Find where the given text appears and provide that cell's center as [X, Y] coordinate. 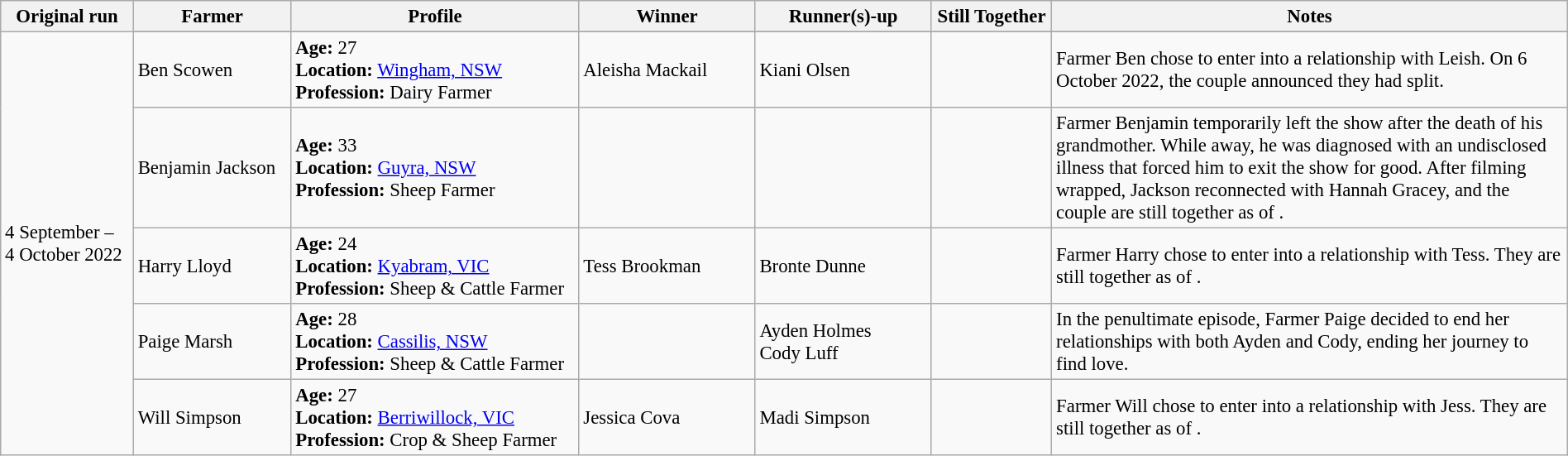
Paige Marsh [212, 342]
Bronte Dunne [844, 266]
Ben Scowen [212, 70]
Age: 27 Location: Wingham, NSW Profession: Dairy Farmer [435, 70]
Age: 28 Location: Cassilis, NSW Profession: Sheep & Cattle Farmer [435, 342]
Original run [68, 17]
Winner [667, 17]
Farmer Will chose to enter into a relationship with Jess. They are still together as of . [1310, 418]
Notes [1310, 17]
Aleisha Mackail [667, 70]
Tess Brookman [667, 266]
Still Together [992, 17]
Profile [435, 17]
4 September – 4 October 2022 [68, 244]
Farmer Harry chose to enter into a relationship with Tess. They are still together as of . [1310, 266]
Will Simpson [212, 418]
Age: 27 Location: Berriwillock, VIC Profession: Crop & Sheep Farmer [435, 418]
Age: 24 Location: Kyabram, VIC Profession: Sheep & Cattle Farmer [435, 266]
Runner(s)-up [844, 17]
Harry Lloyd [212, 266]
Kiani Olsen [844, 70]
Madi Simpson [844, 418]
Farmer [212, 17]
In the penultimate episode, Farmer Paige decided to end her relationships with both Ayden and Cody, ending her journey to find love. [1310, 342]
Jessica Cova [667, 418]
Age: 33 Location: Guyra, NSW Profession: Sheep Farmer [435, 168]
Farmer Ben chose to enter into a relationship with Leish. On 6 October 2022, the couple announced they had split. [1310, 70]
Benjamin Jackson [212, 168]
Ayden Holmes Cody Luff [844, 342]
